Capture the cell that displays the provided text and extract its (X, Y) central coordinate. 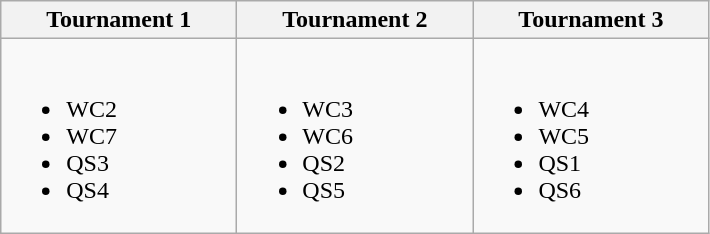
WC3WC6QS2QS5 (355, 136)
WC2WC7QS3QS4 (119, 136)
Tournament 1 (119, 20)
Tournament 3 (591, 20)
WC4WC5QS1QS6 (591, 136)
Tournament 2 (355, 20)
